Detect which cell encompasses the target text, then output its (x, y) center coordinate. 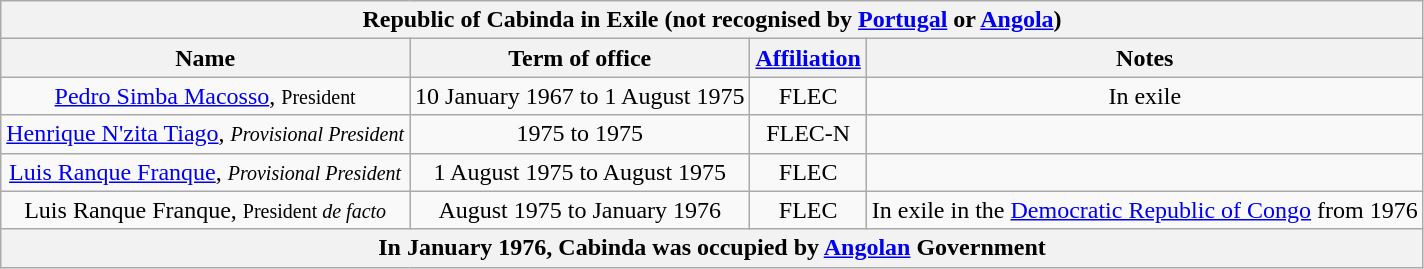
Luis Ranque Franque, President de facto (206, 210)
Name (206, 58)
Notes (1144, 58)
Republic of Cabinda in Exile (not recognised by Portugal or Angola) (712, 20)
In exile (1144, 96)
Henrique N'zita Tiago, Provisional President (206, 134)
In January 1976, Cabinda was occupied by Angolan Government (712, 248)
In exile in the Democratic Republic of Congo from 1976 (1144, 210)
1 August 1975 to August 1975 (580, 172)
August 1975 to January 1976 (580, 210)
Affiliation (808, 58)
Luis Ranque Franque, Provisional President (206, 172)
1975 to 1975 (580, 134)
10 January 1967 to 1 August 1975 (580, 96)
Term of office (580, 58)
FLEC-N (808, 134)
Pedro Simba Macosso, President (206, 96)
